Identify which cell holds the provided text, then report its (x, y) central coordinate. 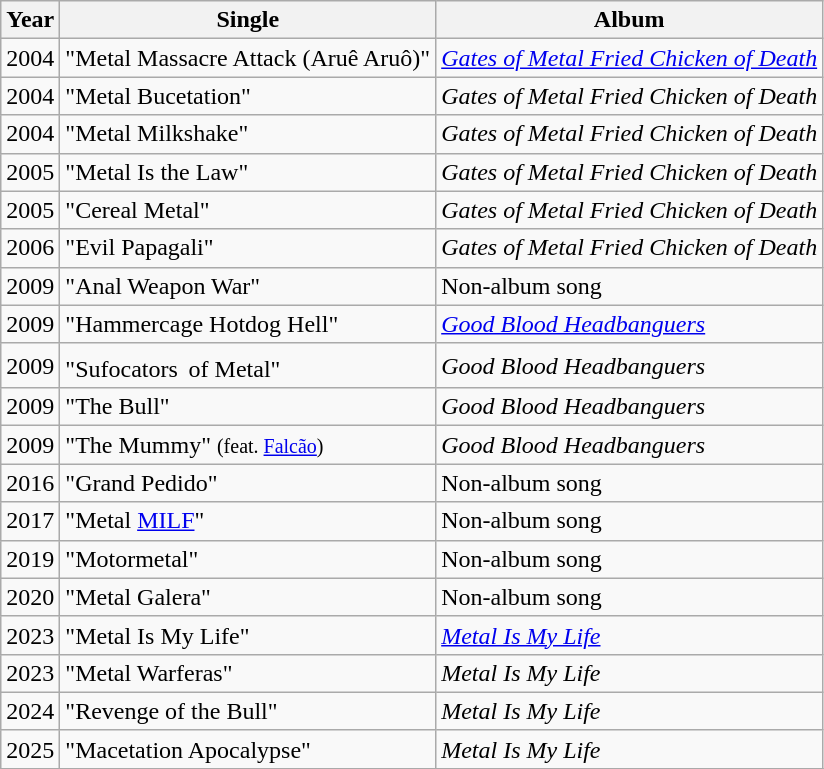
"Motormetal" (248, 559)
Year (30, 20)
"Macetation Apocalypse" (248, 749)
2019 (30, 559)
Album (630, 20)
2017 (30, 521)
"Revenge of the Bull" (248, 711)
"The Bull" (248, 407)
"Evil Papagali" (248, 248)
"Metal Is My Life" (248, 635)
2020 (30, 597)
"Metal Warferas" (248, 673)
"Metal MILF" (248, 521)
"Sufocators of Metal" (248, 366)
"Metal Milkshake" (248, 134)
"Hammercage Hotdog Hell" (248, 324)
"Metal Massacre Attack (Aruê Aruô)" (248, 58)
2006 (30, 248)
"Grand Pedido" (248, 483)
2016 (30, 483)
2025 (30, 749)
Single (248, 20)
"Cereal Metal" (248, 210)
"Metal Is the Law" (248, 172)
"Metal Galera" (248, 597)
2024 (30, 711)
"Anal Weapon War" (248, 286)
"The Mummy" (feat. Falcão) (248, 445)
"Metal Bucetation" (248, 96)
